Find where the given text appears and provide that cell's center as (X, Y) coordinate. 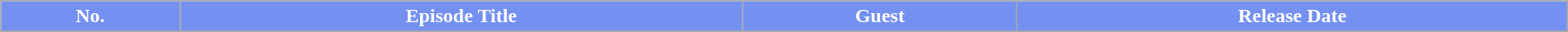
Episode Title (461, 16)
No. (91, 16)
Release Date (1292, 16)
Guest (880, 16)
